Extract the [X, Y] coordinate from the center of the cell holding the provided text.  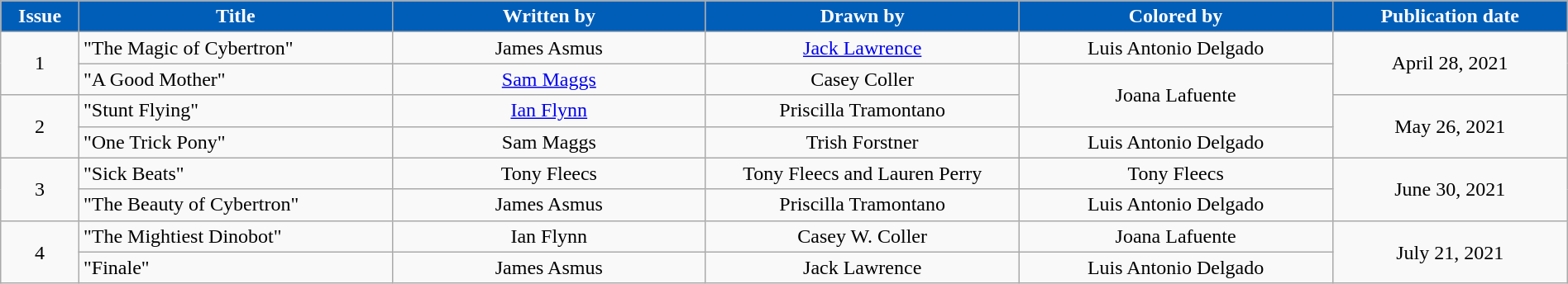
July 21, 2021 [1450, 252]
Casey W. Coller [862, 236]
"The Magic of Cybertron" [235, 48]
"One Trick Pony" [235, 142]
3 [40, 189]
Trish Forstner [862, 142]
Tony Fleecs and Lauren Perry [862, 173]
Written by [549, 17]
1 [40, 64]
Colored by [1176, 17]
May 26, 2021 [1450, 126]
Title [235, 17]
Drawn by [862, 17]
April 28, 2021 [1450, 64]
"Stunt Flying" [235, 111]
4 [40, 252]
June 30, 2021 [1450, 189]
"Finale" [235, 267]
2 [40, 126]
Casey Coller [862, 79]
"The Mightiest Dinobot" [235, 236]
Publication date [1450, 17]
"The Beauty of Cybertron" [235, 205]
"Sick Beats" [235, 173]
Issue [40, 17]
"A Good Mother" [235, 79]
